Identify which cell holds the provided text, then report its [x, y] central coordinate. 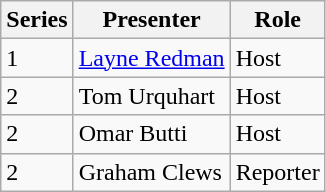
Reporter [278, 172]
Series [37, 20]
Tom Urquhart [152, 96]
Role [278, 20]
Presenter [152, 20]
Layne Redman [152, 58]
1 [37, 58]
Omar Butti [152, 134]
Graham Clews [152, 172]
